Scan for the cell matching the given text and deliver its [x, y] coordinate at center. 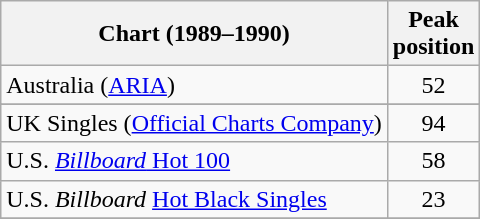
23 [433, 199]
Australia (ARIA) [194, 85]
Chart (1989–1990) [194, 34]
U.S. Billboard Hot 100 [194, 161]
U.S. Billboard Hot Black Singles [194, 199]
94 [433, 123]
Peakposition [433, 34]
UK Singles (Official Charts Company) [194, 123]
52 [433, 85]
58 [433, 161]
